Output the [x, y] coordinate of the center of the cell containing the given text.  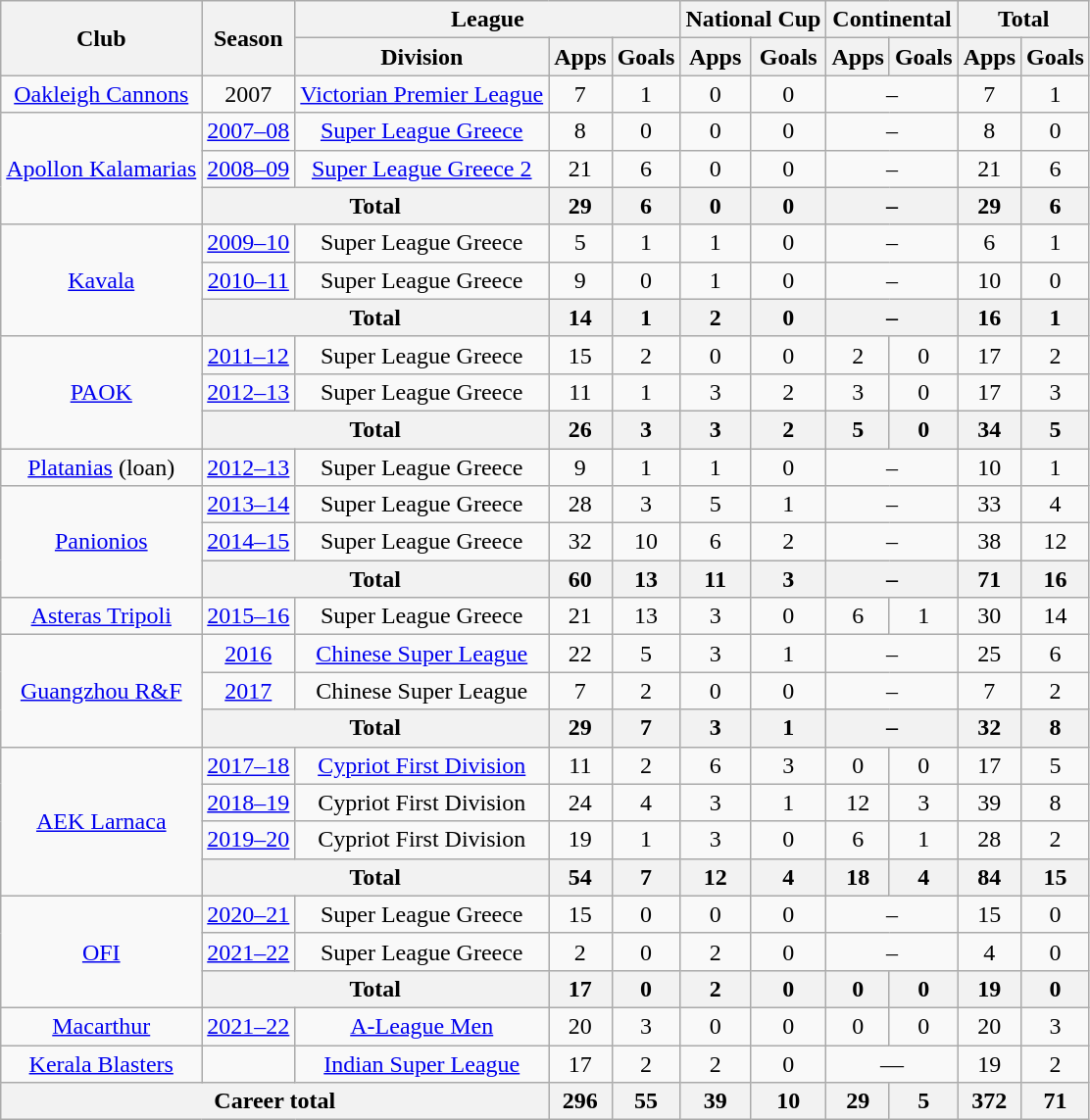
18 [858, 877]
Asteras Tripoli [102, 616]
2015–16 [249, 616]
Kerala Blasters [102, 1063]
2007–08 [249, 131]
Apollon Kalamarias [102, 169]
Victorian Premier League [421, 94]
84 [989, 877]
2018–19 [249, 803]
33 [989, 505]
Guangzhou R&F [102, 691]
Season [249, 38]
22 [580, 654]
2014–15 [249, 542]
Club [102, 38]
Kavala [102, 280]
296 [580, 1101]
34 [989, 429]
2017 [249, 691]
2010–11 [249, 280]
Super League Greece 2 [421, 169]
National Cup [753, 20]
Macarthur [102, 1026]
24 [580, 803]
2020–21 [249, 914]
Continental [892, 20]
OFI [102, 951]
25 [989, 654]
League [488, 20]
2013–14 [249, 505]
2016 [249, 654]
60 [580, 579]
Panionios [102, 542]
38 [989, 542]
55 [646, 1101]
Indian Super League [421, 1063]
372 [989, 1101]
2011–12 [249, 355]
PAOK [102, 392]
2008–09 [249, 169]
Platanias (loan) [102, 467]
2017–18 [249, 765]
2007 [249, 94]
AEK Larnaca [102, 821]
54 [580, 877]
— [892, 1063]
Division [421, 57]
2009–10 [249, 243]
30 [989, 616]
2019–20 [249, 840]
Oakleigh Cannons [102, 94]
Career total [274, 1101]
26 [580, 429]
A-League Men [421, 1026]
